Identify which cell holds the provided text, then report its (X, Y) central coordinate. 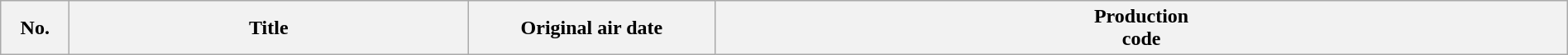
Productioncode (1141, 28)
No. (35, 28)
Title (269, 28)
Original air date (592, 28)
